Return the (X, Y) coordinate for the center point of the cell that contains the specified text.  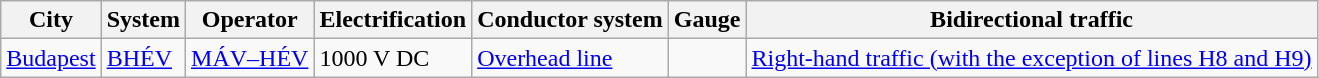
1000 V DC (393, 58)
City (51, 20)
Operator (250, 20)
Bidirectional traffic (1032, 20)
Overhead line (570, 58)
Gauge (707, 20)
Budapest (51, 58)
MÁV–HÉV (250, 58)
Conductor system (570, 20)
Electrification (393, 20)
System (143, 20)
Right-hand traffic (with the exception of lines H8 and H9) (1032, 58)
BHÉV (143, 58)
